Locate the cell with the specified text and output its [x, y] center coordinate. 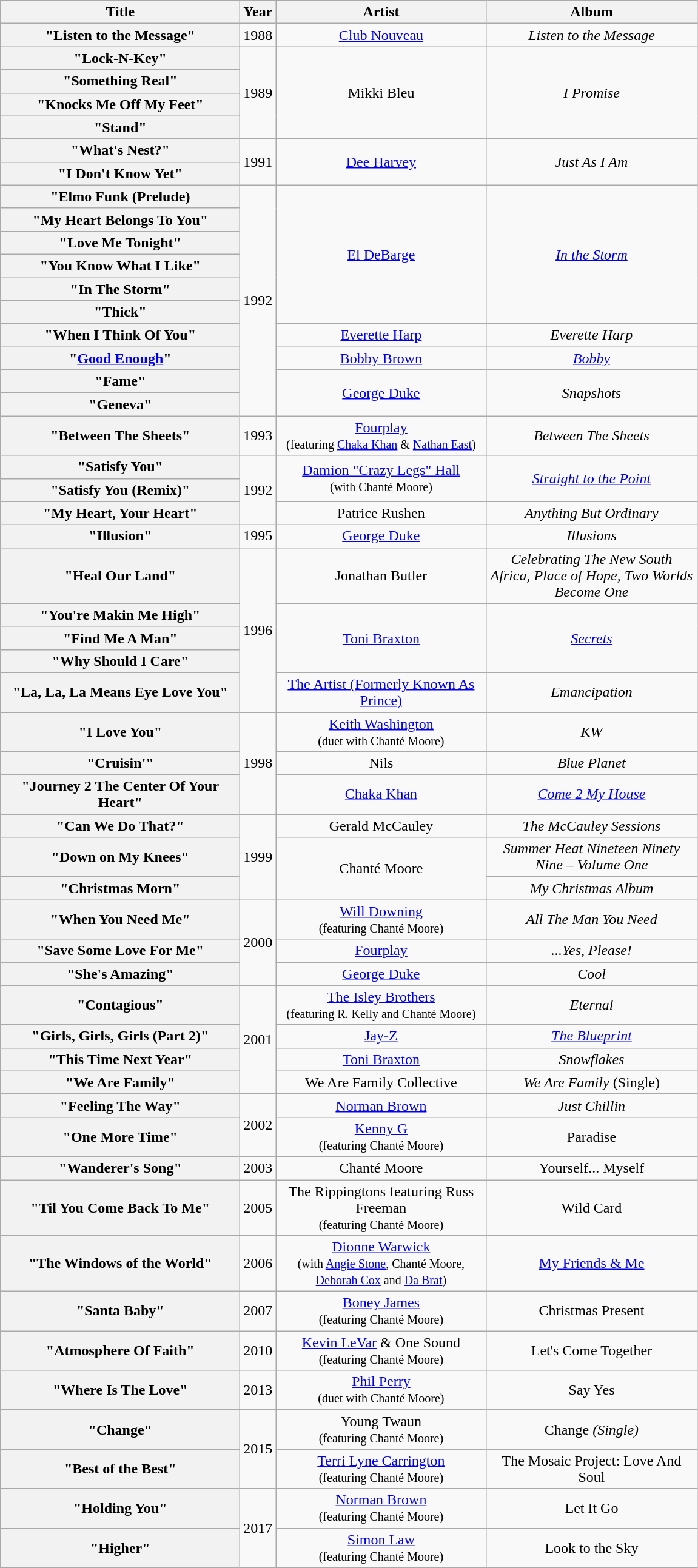
Bobby [592, 358]
"Holding You" [120, 1509]
Artist [381, 12]
Summer Heat Nineteen Ninety Nine – Volume One [592, 857]
Just Chillin [592, 1105]
"I Don't Know Yet" [120, 173]
"One More Time" [120, 1136]
"La, La, La Means Eye Love You" [120, 692]
The Blueprint [592, 1036]
"Heal Our Land" [120, 575]
The Rippingtons featuring Russ Freeman(featuring Chanté Moore) [381, 1208]
"Good Enough" [120, 358]
My Christmas Album [592, 888]
Celebrating The New South Africa, Place of Hope, Two Worlds Become One [592, 575]
Keith Washington(duet with Chanté Moore) [381, 731]
Come 2 My House [592, 794]
Kenny G(featuring Chanté Moore) [381, 1136]
Will Downing(featuring Chanté Moore) [381, 919]
"Atmosphere Of Faith" [120, 1351]
Year [258, 12]
Terri Lyne Carrington(featuring Chanté Moore) [381, 1469]
"Knocks Me Off My Feet" [120, 104]
2006 [258, 1264]
"She's Amazing" [120, 974]
Boney James(featuring Chanté Moore) [381, 1311]
Dee Harvey [381, 162]
El DeBarge [381, 254]
Phil Perry(duet with Chanté Moore) [381, 1390]
In the Storm [592, 254]
"Best of the Best" [120, 1469]
Club Nouveau [381, 35]
"Higher" [120, 1547]
1991 [258, 162]
Wild Card [592, 1208]
Blue Planet [592, 763]
Chaka Khan [381, 794]
"What's Nest?" [120, 150]
2005 [258, 1208]
1998 [258, 763]
We Are Family Collective [381, 1082]
The McCauley Sessions [592, 826]
"Love Me Tonight" [120, 243]
"Girls, Girls, Girls (Part 2)" [120, 1036]
"Santa Baby" [120, 1311]
Album [592, 12]
Simon Law(featuring Chanté Moore) [381, 1547]
All The Man You Need [592, 919]
"Illusion" [120, 536]
"Elmo Funk (Prelude) [120, 196]
Gerald McCauley [381, 826]
1988 [258, 35]
...Yes, Please! [592, 951]
"Why Should I Care" [120, 661]
Fourplay(featuring Chaka Khan & Nathan East) [381, 435]
2013 [258, 1390]
The Artist (Formerly Known As Prince) [381, 692]
"My Heart, Your Heart" [120, 513]
"Something Real" [120, 81]
KW [592, 731]
"When I Think Of You" [120, 335]
"Christmas Morn" [120, 888]
Between The Sheets [592, 435]
Look to the Sky [592, 1547]
"My Heart Belongs To You" [120, 219]
Just As I Am [592, 162]
Paradise [592, 1136]
"Contagious" [120, 1005]
"In The Storm" [120, 289]
2003 [258, 1168]
Dionne Warwick(with Angie Stone, Chanté Moore, Deborah Cox and Da Brat) [381, 1264]
Norman Brown(featuring Chanté Moore) [381, 1509]
"Journey 2 The Center Of Your Heart" [120, 794]
Jonathan Butler [381, 575]
"Feeling The Way" [120, 1105]
Young Twaun(featuring Chanté Moore) [381, 1430]
"Geneva" [120, 404]
1996 [258, 629]
"Satisfy You" [120, 467]
The Mosaic Project: Love And Soul [592, 1469]
"Wanderer's Song" [120, 1168]
Listen to the Message [592, 35]
1989 [258, 93]
"I Love You" [120, 731]
My Friends & Me [592, 1264]
Mikki Bleu [381, 93]
"You're Makin Me High" [120, 615]
"Change" [120, 1430]
2001 [258, 1039]
"You Know What I Like" [120, 266]
"We Are Family" [120, 1082]
"Stand" [120, 127]
Bobby Brown [381, 358]
1995 [258, 536]
Let It Go [592, 1509]
Change (Single) [592, 1430]
"Lock-N-Key" [120, 58]
Yourself... Myself [592, 1168]
"Down on My Knees" [120, 857]
2007 [258, 1311]
Nils [381, 763]
"When You Need Me" [120, 919]
Cool [592, 974]
1999 [258, 857]
Patrice Rushen [381, 513]
2015 [258, 1449]
Fourplay [381, 951]
Christmas Present [592, 1311]
Anything But Ordinary [592, 513]
Jay-Z [381, 1036]
"Can We Do That?" [120, 826]
Damion "Crazy Legs" Hall(with Chanté Moore) [381, 478]
Kevin LeVar & One Sound(featuring Chanté Moore) [381, 1351]
"Cruisin'" [120, 763]
"The Windows of the World" [120, 1264]
"Til You Come Back To Me" [120, 1208]
Snowflakes [592, 1059]
Title [120, 12]
2002 [258, 1125]
2000 [258, 942]
"This Time Next Year" [120, 1059]
"Between The Sheets" [120, 435]
Eternal [592, 1005]
Straight to the Point [592, 478]
1993 [258, 435]
"Listen to the Message" [120, 35]
Say Yes [592, 1390]
Illusions [592, 536]
"Save Some Love For Me" [120, 951]
I Promise [592, 93]
Secrets [592, 638]
Let's Come Together [592, 1351]
2017 [258, 1528]
2010 [258, 1351]
"Fame" [120, 381]
We Are Family (Single) [592, 1082]
Emancipation [592, 692]
"Thick" [120, 312]
Norman Brown [381, 1105]
"Satisfy You (Remix)" [120, 490]
The Isley Brothers(featuring R. Kelly and Chanté Moore) [381, 1005]
"Where Is The Love" [120, 1390]
Snapshots [592, 393]
"Find Me A Man" [120, 638]
